Detect which cell encompasses the target text, then output its [X, Y] center coordinate. 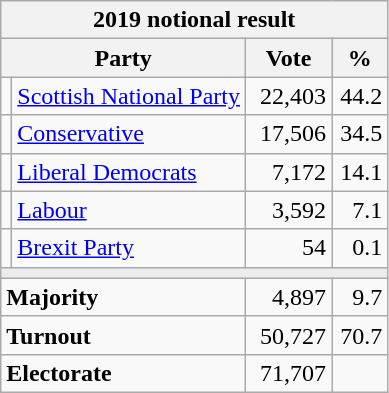
50,727 [289, 335]
Turnout [124, 335]
7,172 [289, 172]
70.7 [360, 335]
Scottish National Party [129, 96]
14.1 [360, 172]
Electorate [124, 373]
34.5 [360, 134]
Liberal Democrats [129, 172]
Vote [289, 58]
3,592 [289, 210]
17,506 [289, 134]
Brexit Party [129, 248]
0.1 [360, 248]
Labour [129, 210]
7.1 [360, 210]
% [360, 58]
Majority [124, 297]
71,707 [289, 373]
Party [124, 58]
54 [289, 248]
Conservative [129, 134]
44.2 [360, 96]
4,897 [289, 297]
22,403 [289, 96]
2019 notional result [194, 20]
9.7 [360, 297]
